From the cell containing the given text, extract its center point as [x, y] coordinate. 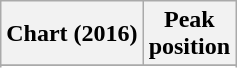
Chart (2016) [72, 34]
Peak position [189, 34]
